Identify which cell holds the provided text, then report its (x, y) central coordinate. 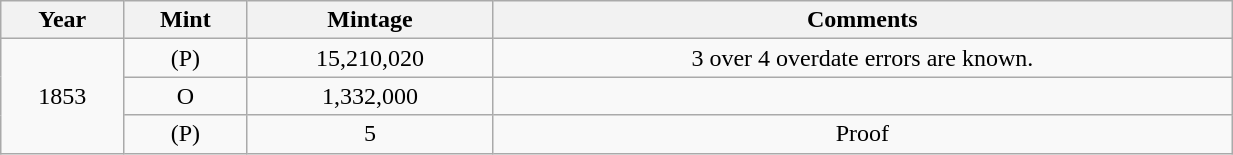
Mintage (370, 20)
5 (370, 134)
Mint (186, 20)
1853 (62, 96)
O (186, 96)
3 over 4 overdate errors are known. (862, 58)
Comments (862, 20)
1,332,000 (370, 96)
Year (62, 20)
15,210,020 (370, 58)
Proof (862, 134)
